Capture the cell that displays the provided text and extract its (x, y) central coordinate. 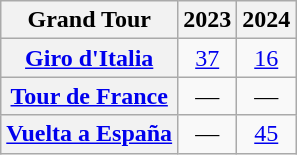
Vuelta a España (90, 134)
2023 (208, 20)
45 (266, 134)
37 (208, 58)
Grand Tour (90, 20)
Tour de France (90, 96)
2024 (266, 20)
Giro d'Italia (90, 58)
16 (266, 58)
